Extract the [X, Y] coordinate from the center of the cell holding the provided text.  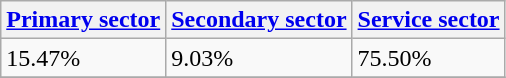
15.47% [84, 58]
75.50% [428, 58]
Primary sector [84, 20]
Service sector [428, 20]
Secondary sector [259, 20]
9.03% [259, 58]
